Locate the cell with the specified text and output its [x, y] center coordinate. 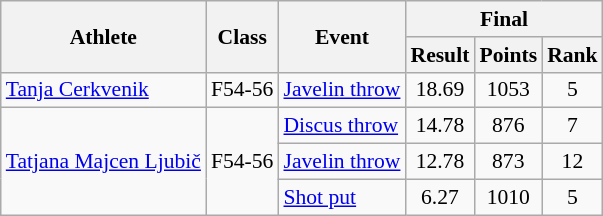
Final [504, 19]
Points [508, 55]
1053 [508, 90]
18.69 [440, 90]
1010 [508, 197]
Tatjana Majcen Ljubič [104, 162]
14.78 [440, 126]
Rank [572, 55]
12.78 [440, 162]
Event [342, 36]
7 [572, 126]
12 [572, 162]
Class [242, 36]
Result [440, 55]
Discus throw [342, 126]
Athlete [104, 36]
876 [508, 126]
Shot put [342, 197]
Tanja Cerkvenik [104, 90]
873 [508, 162]
6.27 [440, 197]
